Capture the cell that displays the provided text and extract its (X, Y) central coordinate. 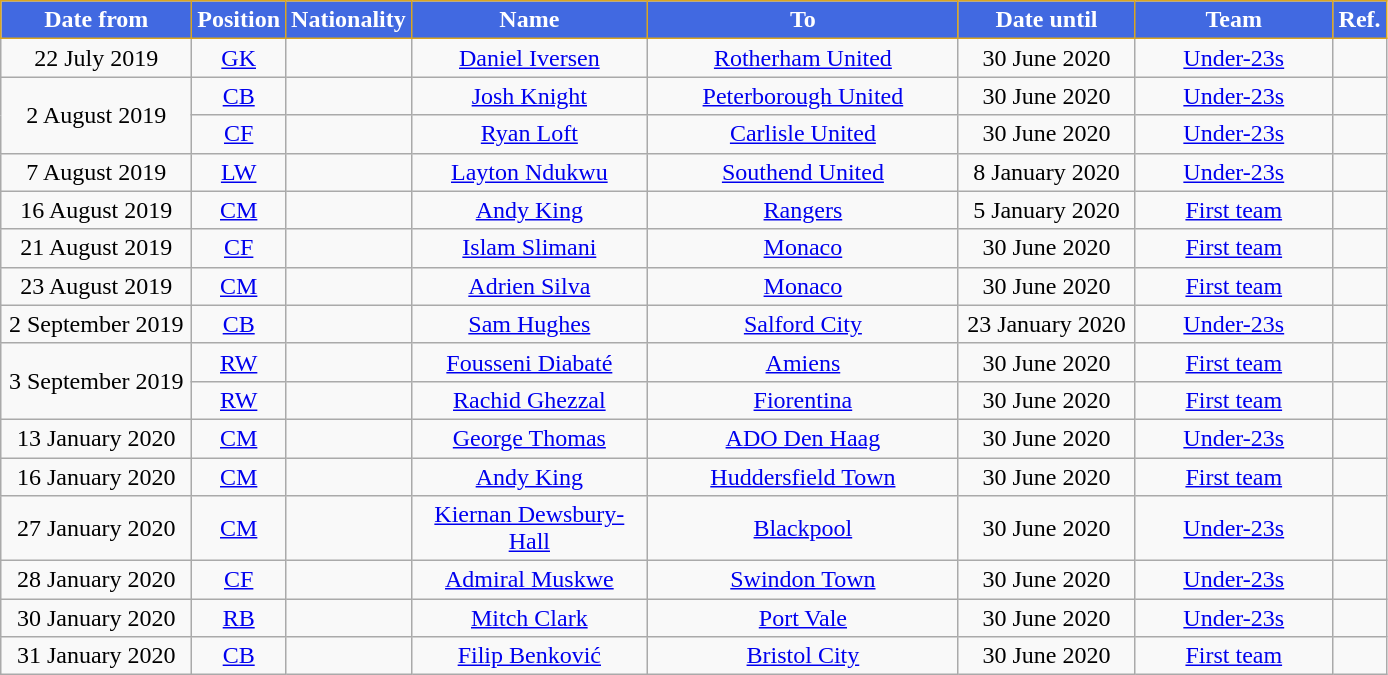
Layton Ndukwu (529, 172)
Nationality (349, 20)
ADO Den Haag (802, 438)
8 January 2020 (1046, 172)
23 January 2020 (1046, 324)
Adrien Silva (529, 286)
16 August 2019 (96, 210)
Daniel Iversen (529, 58)
Huddersfield Town (802, 477)
21 August 2019 (96, 248)
Amiens (802, 362)
Bristol City (802, 656)
Ryan Loft (529, 134)
28 January 2020 (96, 580)
Peterborough United (802, 96)
Swindon Town (802, 580)
RB (239, 618)
5 January 2020 (1046, 210)
GK (239, 58)
7 August 2019 (96, 172)
Name (529, 20)
23 August 2019 (96, 286)
Carlisle United (802, 134)
Fousseni Diabaté (529, 362)
30 January 2020 (96, 618)
Kiernan Dewsbury-Hall (529, 528)
Ref. (1360, 20)
To (802, 20)
Southend United (802, 172)
16 January 2020 (96, 477)
Islam Slimani (529, 248)
22 July 2019 (96, 58)
2 September 2019 (96, 324)
31 January 2020 (96, 656)
Salford City (802, 324)
27 January 2020 (96, 528)
Blackpool (802, 528)
13 January 2020 (96, 438)
Admiral Muskwe (529, 580)
2 August 2019 (96, 115)
Mitch Clark (529, 618)
Josh Knight (529, 96)
Position (239, 20)
Rachid Ghezzal (529, 400)
Sam Hughes (529, 324)
LW (239, 172)
Date from (96, 20)
Port Vale (802, 618)
3 September 2019 (96, 381)
Date until (1046, 20)
Rangers (802, 210)
Team (1234, 20)
Filip Benković (529, 656)
Rotherham United (802, 58)
George Thomas (529, 438)
Fiorentina (802, 400)
